Locate the cell with the specified text and output its (x, y) center coordinate. 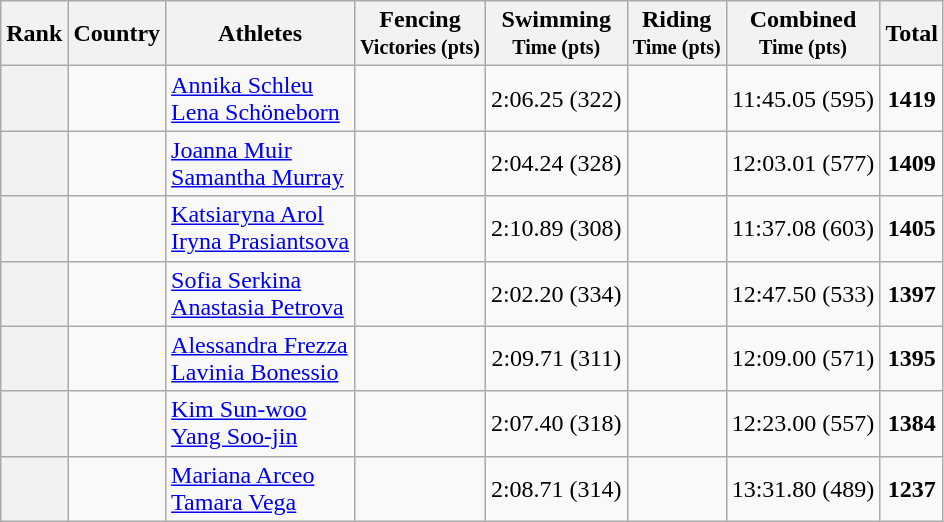
Kim Sun-wooYang Soo-jin (260, 424)
1395 (912, 358)
Katsiaryna ArolIryna Prasiantsova (260, 228)
1409 (912, 164)
2:02.20 (334) (556, 294)
Mariana ArceoTamara Vega (260, 488)
Athletes (260, 34)
2:08.71 (314) (556, 488)
Sofia SerkinaAnastasia Petrova (260, 294)
Rank (34, 34)
Swimming Time (pts) (556, 34)
1405 (912, 228)
2:09.71 (311) (556, 358)
Annika SchleuLena Schöneborn (260, 98)
1397 (912, 294)
1384 (912, 424)
12:23.00 (557) (803, 424)
13:31.80 (489) (803, 488)
11:37.08 (603) (803, 228)
Riding Time (pts) (676, 34)
2:10.89 (308) (556, 228)
Country (117, 34)
12:09.00 (571) (803, 358)
1237 (912, 488)
2:06.25 (322) (556, 98)
Total (912, 34)
2:07.40 (318) (556, 424)
Joanna MuirSamantha Murray (260, 164)
12:03.01 (577) (803, 164)
2:04.24 (328) (556, 164)
Alessandra FrezzaLavinia Bonessio (260, 358)
Fencing Victories (pts) (420, 34)
1419 (912, 98)
Combined Time (pts) (803, 34)
12:47.50 (533) (803, 294)
11:45.05 (595) (803, 98)
